Return [x, y] of the center of cell containing provided text 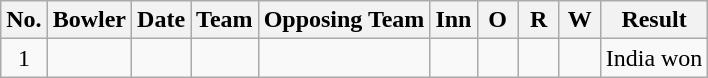
No. [24, 20]
O [498, 20]
Inn [454, 20]
India won [654, 58]
Date [162, 20]
Result [654, 20]
R [538, 20]
1 [24, 58]
W [580, 20]
Team [225, 20]
Bowler [89, 20]
Opposing Team [344, 20]
